Pinpoint the cell where the given text exists, returning its [x, y] midpoint coordinate. 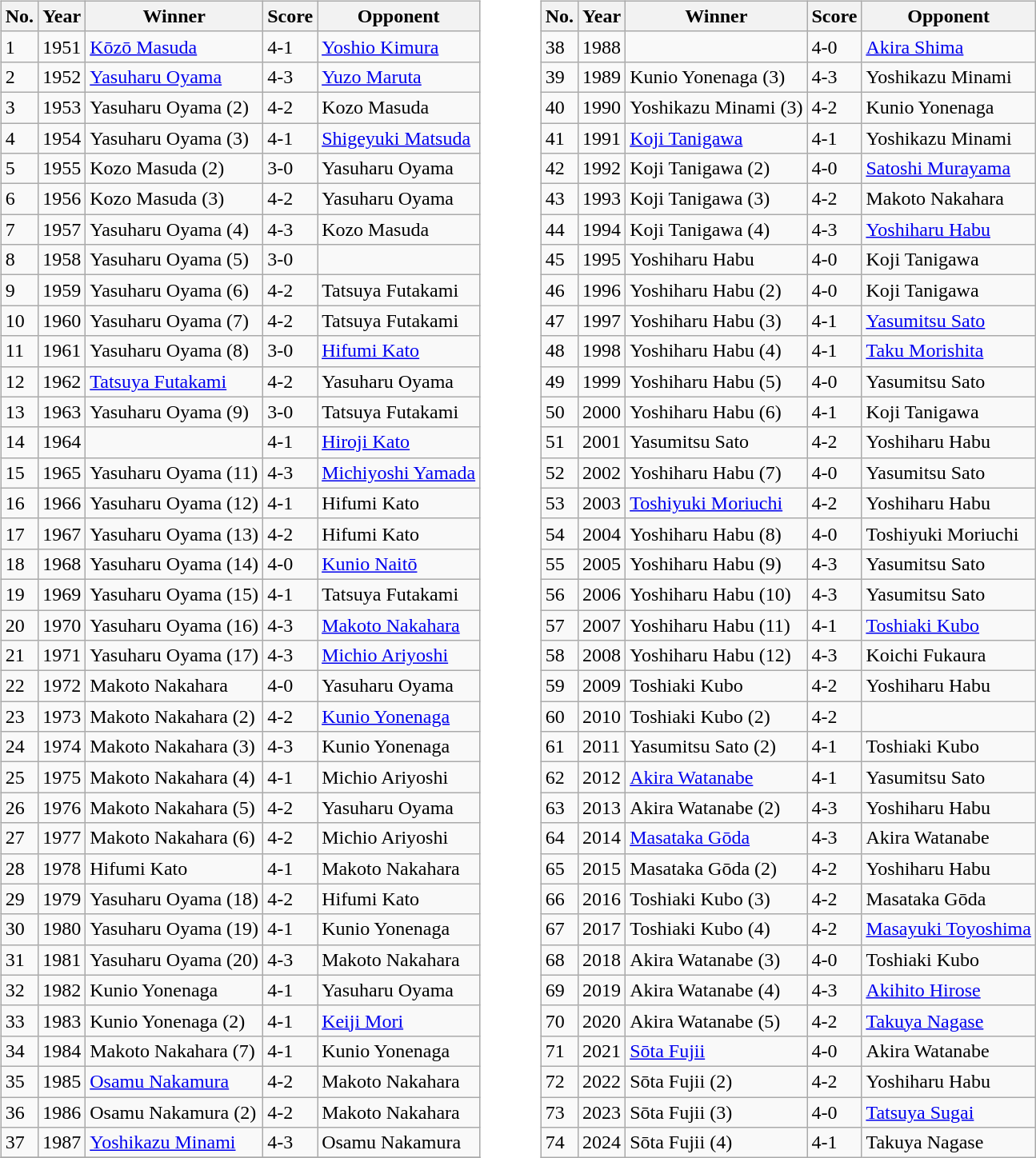
33 [19, 1020]
1956 [62, 199]
2008 [602, 656]
67 [559, 929]
4 [19, 138]
1960 [62, 321]
Toshiaki Kubo (2) [717, 717]
11 [19, 351]
Keiji Mori [398, 1020]
63 [559, 808]
Yoshiharu Habu (11) [717, 625]
Sōta Fujii [717, 1051]
Makoto Nakahara (6) [174, 838]
Kunio Yonenaga (2) [174, 1020]
6 [19, 199]
1951 [62, 46]
38 [559, 46]
Yuzo Maruta [398, 77]
23 [19, 717]
27 [19, 838]
2015 [602, 868]
Sōta Fujii (4) [717, 1143]
8 [19, 260]
Kozo Masuda (2) [174, 169]
2011 [602, 747]
61 [559, 747]
44 [559, 230]
Sōta Fujii (3) [717, 1112]
2005 [602, 564]
1959 [62, 290]
32 [19, 990]
Yoshiharu Habu (12) [717, 656]
26 [19, 808]
Hiroji Kato [398, 442]
65 [559, 868]
Yoshiharu Habu (5) [717, 381]
1968 [62, 564]
40 [559, 107]
Yasuharu Oyama (6) [174, 290]
1981 [62, 960]
73 [559, 1112]
Yasuharu Oyama (8) [174, 351]
2024 [602, 1143]
22 [19, 686]
49 [559, 381]
1964 [62, 442]
2002 [602, 473]
Yoshio Kimura [398, 46]
2013 [602, 808]
1971 [62, 656]
Kunio Yonenaga (3) [717, 77]
1958 [62, 260]
24 [19, 747]
72 [559, 1081]
Makoto Nakahara (4) [174, 777]
Yasuharu Oyama (11) [174, 473]
1954 [62, 138]
1977 [62, 838]
45 [559, 260]
9 [19, 290]
7 [19, 230]
2007 [602, 625]
14 [19, 442]
Yasuharu Oyama (18) [174, 899]
2003 [602, 503]
Yasuharu Oyama (7) [174, 321]
43 [559, 199]
2004 [602, 533]
29 [19, 899]
74 [559, 1143]
2018 [602, 960]
62 [559, 777]
Yoshiharu Habu (9) [717, 564]
1 [19, 46]
Yasuharu Oyama (19) [174, 929]
48 [559, 351]
Yoshiharu Habu (3) [717, 321]
2014 [602, 838]
Yasuharu Oyama (12) [174, 503]
1979 [62, 899]
Yoshikazu Minami (3) [717, 107]
34 [19, 1051]
2017 [602, 929]
Yasuharu Oyama (9) [174, 412]
Yasuharu Oyama (16) [174, 625]
Toshiaki Kubo (3) [717, 899]
1992 [602, 169]
Sōta Fujii (2) [717, 1081]
64 [559, 838]
1986 [62, 1112]
10 [19, 321]
51 [559, 442]
19 [19, 594]
30 [19, 929]
1984 [62, 1051]
1970 [62, 625]
Koji Tanigawa (3) [717, 199]
2022 [602, 1081]
1999 [602, 381]
1973 [62, 717]
21 [19, 656]
1975 [62, 777]
57 [559, 625]
58 [559, 656]
Yasuharu Oyama (4) [174, 230]
1993 [602, 199]
Akira Watanabe (2) [717, 808]
1976 [62, 808]
1965 [62, 473]
2016 [602, 899]
Taku Morishita [949, 351]
Yasuharu Oyama (15) [174, 594]
2010 [602, 717]
70 [559, 1020]
1997 [602, 321]
Satoshi Murayama [949, 169]
37 [19, 1143]
2012 [602, 777]
1985 [62, 1081]
71 [559, 1051]
28 [19, 868]
15 [19, 473]
1966 [62, 503]
53 [559, 503]
Makoto Nakahara (3) [174, 747]
16 [19, 503]
Akira Shima [949, 46]
Kōzō Masuda [174, 46]
1989 [602, 77]
54 [559, 533]
2 [19, 77]
Yoshiharu Habu (8) [717, 533]
Yoshiharu Habu (2) [717, 290]
1969 [62, 594]
5 [19, 169]
Makoto Nakahara (7) [174, 1051]
Akira Watanabe (5) [717, 1020]
59 [559, 686]
1983 [62, 1020]
12 [19, 381]
Koichi Fukaura [949, 656]
Tatsuya Sugai [949, 1112]
Kunio Naitō [398, 564]
Kozo Masuda (3) [174, 199]
Yasuharu Oyama (17) [174, 656]
Yasuharu Oyama (20) [174, 960]
60 [559, 717]
2019 [602, 990]
1978 [62, 868]
2009 [602, 686]
Akira Watanabe (4) [717, 990]
1957 [62, 230]
68 [559, 960]
Yoshiharu Habu (10) [717, 594]
Toshiaki Kubo (4) [717, 929]
50 [559, 412]
2006 [602, 594]
1998 [602, 351]
Koji Tanigawa (4) [717, 230]
1991 [602, 138]
1962 [62, 381]
1995 [602, 260]
31 [19, 960]
69 [559, 990]
Yasumitsu Sato (2) [717, 747]
55 [559, 564]
42 [559, 169]
1972 [62, 686]
1980 [62, 929]
Makoto Nakahara (2) [174, 717]
1955 [62, 169]
1996 [602, 290]
1953 [62, 107]
36 [19, 1112]
2000 [602, 412]
1982 [62, 990]
Masayuki Toyoshima [949, 929]
Yasuharu Oyama (3) [174, 138]
35 [19, 1081]
Yoshiharu Habu (6) [717, 412]
2021 [602, 1051]
13 [19, 412]
2001 [602, 442]
2020 [602, 1020]
25 [19, 777]
1952 [62, 77]
Yasuharu Oyama (13) [174, 533]
18 [19, 564]
Yasuharu Oyama (2) [174, 107]
1988 [602, 46]
Masataka Gōda (2) [717, 868]
1994 [602, 230]
Yasuharu Oyama (14) [174, 564]
Yoshiharu Habu (4) [717, 351]
52 [559, 473]
66 [559, 899]
1987 [62, 1143]
39 [559, 77]
1961 [62, 351]
1974 [62, 747]
Koji Tanigawa (2) [717, 169]
Osamu Nakamura (2) [174, 1112]
Akira Watanabe (3) [717, 960]
1967 [62, 533]
Makoto Nakahara (5) [174, 808]
17 [19, 533]
56 [559, 594]
Michiyoshi Yamada [398, 473]
20 [19, 625]
Akihito Hirose [949, 990]
2023 [602, 1112]
Yasuharu Oyama (5) [174, 260]
3 [19, 107]
Yoshiharu Habu (7) [717, 473]
41 [559, 138]
46 [559, 290]
1990 [602, 107]
47 [559, 321]
1963 [62, 412]
Shigeyuki Matsuda [398, 138]
